Return the (X, Y) coordinate for the center point of the cell that contains the specified text.  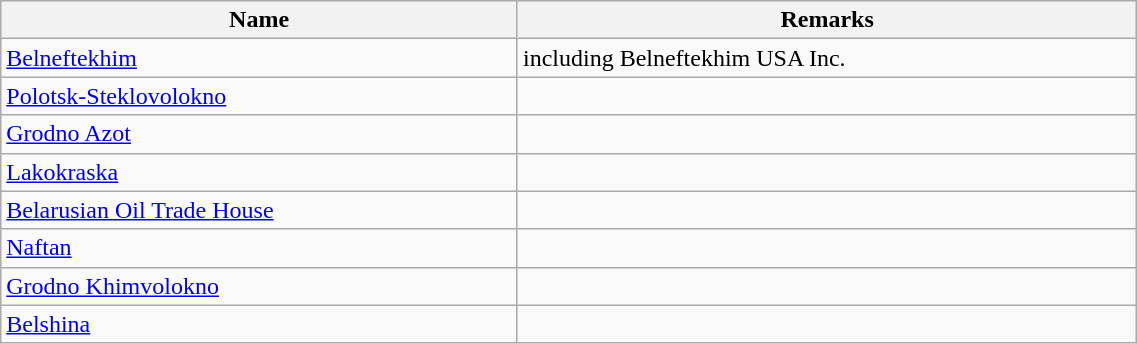
Belarusian Oil Trade House (260, 210)
Polotsk-Steklovolokno (260, 96)
Lakokraska (260, 172)
including Belneftekhim USA Inc. (826, 58)
Naftan (260, 248)
Grodno Khimvolokno (260, 286)
Belshina (260, 324)
Grodno Azot (260, 134)
Name (260, 20)
Belneftekhim (260, 58)
Remarks (826, 20)
